Find where the given text appears and provide that cell's center as [x, y] coordinate. 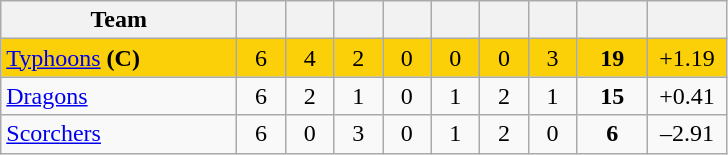
Typhoons (C) [119, 58]
+0.41 [688, 96]
Dragons [119, 96]
–2.91 [688, 134]
Team [119, 20]
15 [612, 96]
19 [612, 58]
+1.19 [688, 58]
4 [310, 58]
Scorchers [119, 134]
